Find where the given text appears and provide that cell's center as (x, y) coordinate. 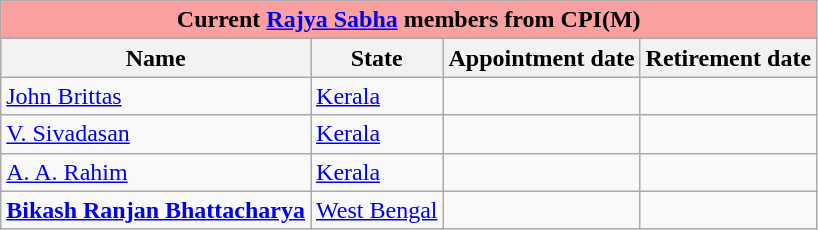
Current Rajya Sabha members from CPI(M) (409, 20)
Bikash Ranjan Bhattacharya (156, 210)
John Brittas (156, 96)
A. A. Rahim (156, 172)
V. Sivadasan (156, 134)
Name (156, 58)
Retirement date (728, 58)
State (377, 58)
West Bengal (377, 210)
Appointment date (542, 58)
